Provide the (X, Y) coordinate of the cell's center where the given text is located.  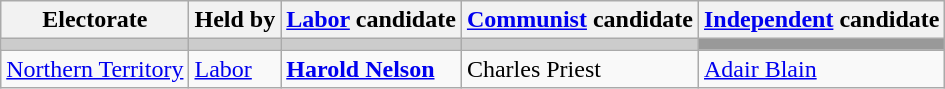
Independent candidate (821, 20)
Electorate (95, 20)
Adair Blain (821, 69)
Labor candidate (372, 20)
Held by (235, 20)
Harold Nelson (372, 69)
Northern Territory (95, 69)
Charles Priest (580, 69)
Labor (235, 69)
Communist candidate (580, 20)
